Detect which cell encompasses the target text, then output its [X, Y] center coordinate. 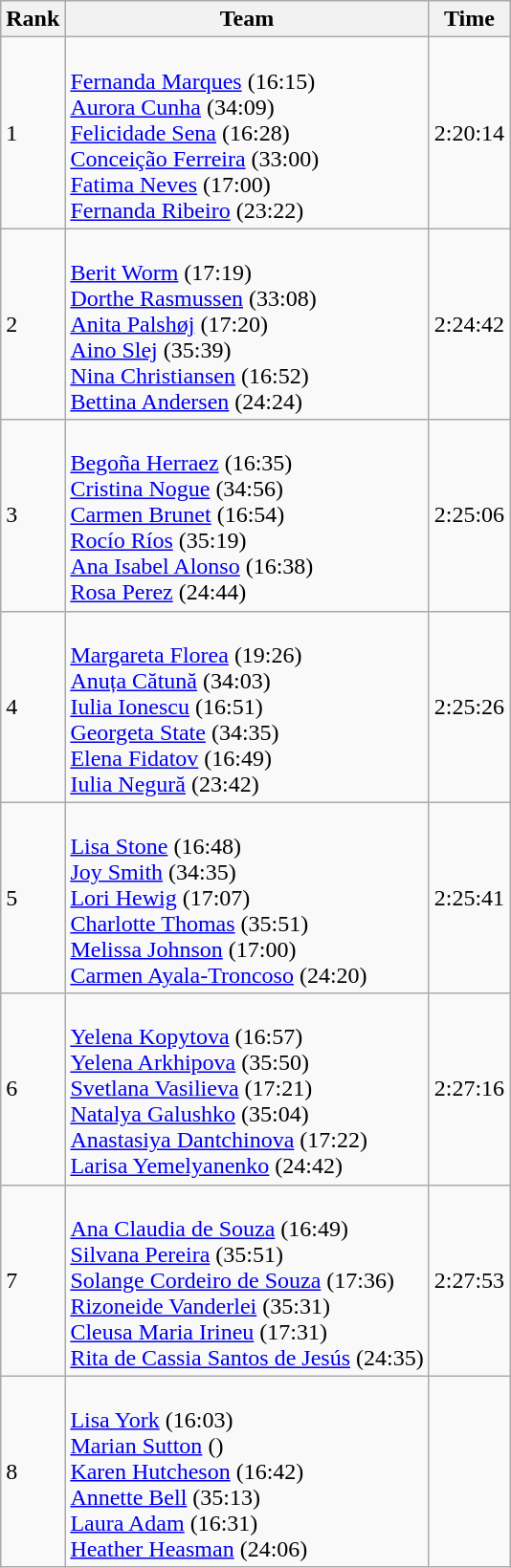
8 [33, 1471]
Lisa Stone (16:48)Joy Smith (34:35)Lori Hewig (17:07)Charlotte Thomas (35:51)Melissa Johnson (17:00)Carmen Ayala-Troncoso (24:20) [247, 898]
Rank [33, 19]
Fernanda Marques (16:15)Aurora Cunha (34:09)Felicidade Sena (16:28)Conceição Ferreira (33:00)Fatima Neves (17:00)Fernanda Ribeiro (23:22) [247, 133]
3 [33, 515]
7 [33, 1280]
6 [33, 1089]
Lisa York (16:03)Marian Sutton ()Karen Hutcheson (16:42)Annette Bell (35:13)Laura Adam (16:31)Heather Heasman (24:06) [247, 1471]
2:25:26 [469, 707]
Begoña Herraez (16:35)Cristina Nogue (34:56)Carmen Brunet (16:54)Rocío Ríos (35:19)Ana Isabel Alonso (16:38)Rosa Perez (24:44) [247, 515]
2:25:41 [469, 898]
2:24:42 [469, 324]
5 [33, 898]
Margareta Florea (19:26)Anuța Cătună (34:03)Iulia Ionescu (16:51)Georgeta State (34:35)Elena Fidatov (16:49)Iulia Negură (23:42) [247, 707]
Time [469, 19]
1 [33, 133]
Team [247, 19]
2:20:14 [469, 133]
2:27:16 [469, 1089]
2:27:53 [469, 1280]
Berit Worm (17:19)Dorthe Rasmussen (33:08)Anita Palshøj (17:20)Aino Slej (35:39)Nina Christiansen (16:52)Bettina Andersen (24:24) [247, 324]
2:25:06 [469, 515]
2 [33, 324]
4 [33, 707]
